Locate the cell with the specified text and output its [X, Y] center coordinate. 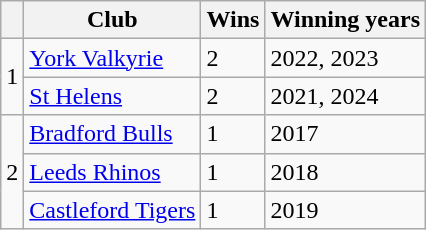
2021, 2024 [346, 96]
2018 [346, 172]
2022, 2023 [346, 58]
Bradford Bulls [112, 134]
2017 [346, 134]
Club [112, 20]
St Helens [112, 96]
Castleford Tigers [112, 210]
Wins [233, 20]
York Valkyrie [112, 58]
Leeds Rhinos [112, 172]
Winning years [346, 20]
2019 [346, 210]
